Locate the cell with the specified text and output its (X, Y) center coordinate. 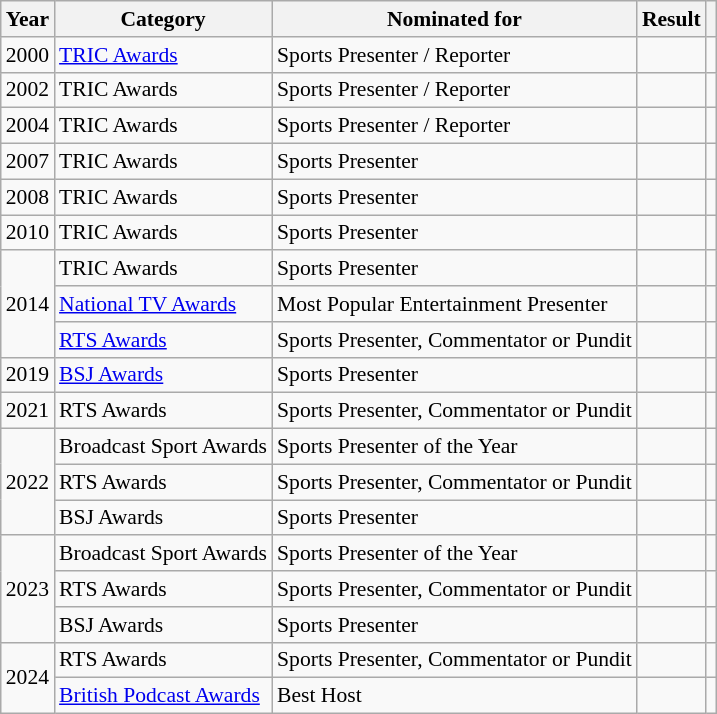
2022 (28, 482)
Year (28, 19)
2024 (28, 678)
National TV Awards (163, 304)
2000 (28, 55)
2010 (28, 233)
Most Popular Entertainment Presenter (454, 304)
2008 (28, 197)
Nominated for (454, 19)
2019 (28, 375)
Category (163, 19)
2007 (28, 162)
2002 (28, 90)
2014 (28, 304)
2021 (28, 411)
2004 (28, 126)
Best Host (454, 696)
British Podcast Awards (163, 696)
2023 (28, 590)
Result (672, 19)
